Determine the (x, y) coordinate at the center of the cell enclosing the given text.  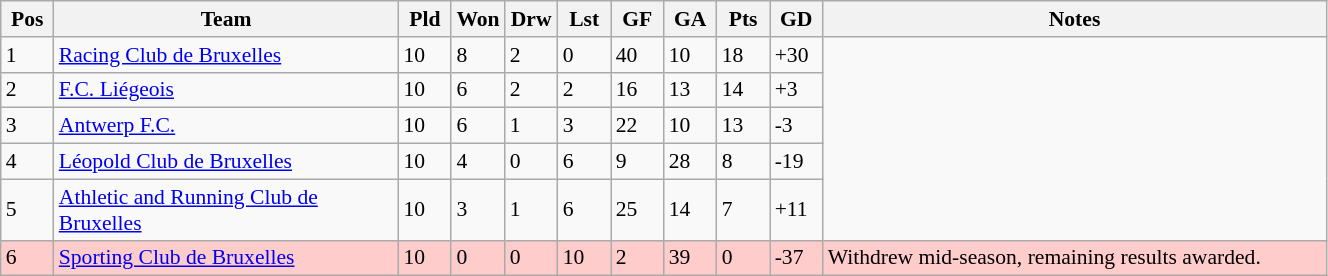
+30 (796, 55)
F.C. Liégeois (226, 90)
Lst (584, 19)
GA (690, 19)
Antwerp F.C. (226, 126)
39 (690, 258)
Athletic and Running Club de Bruxelles (226, 210)
-37 (796, 258)
GF (638, 19)
7 (744, 210)
Léopold Club de Bruxelles (226, 162)
Won (478, 19)
Sporting Club de Bruxelles (226, 258)
Notes (1075, 19)
40 (638, 55)
+3 (796, 90)
Pts (744, 19)
22 (638, 126)
9 (638, 162)
Pld (424, 19)
25 (638, 210)
Drw (532, 19)
Racing Club de Bruxelles (226, 55)
Pos (28, 19)
16 (638, 90)
+11 (796, 210)
-19 (796, 162)
18 (744, 55)
Withdrew mid-season, remaining results awarded. (1075, 258)
-3 (796, 126)
GD (796, 19)
Team (226, 19)
5 (28, 210)
28 (690, 162)
